Output the (X, Y) coordinate of the center of the cell containing the given text.  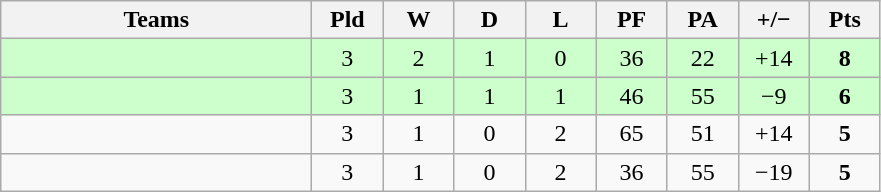
Pld (348, 20)
L (560, 20)
8 (844, 58)
W (418, 20)
51 (702, 134)
Teams (156, 20)
−19 (774, 172)
D (490, 20)
65 (632, 134)
+/− (774, 20)
46 (632, 96)
PA (702, 20)
22 (702, 58)
PF (632, 20)
−9 (774, 96)
Pts (844, 20)
6 (844, 96)
